Capture the cell that displays the provided text and extract its (x, y) central coordinate. 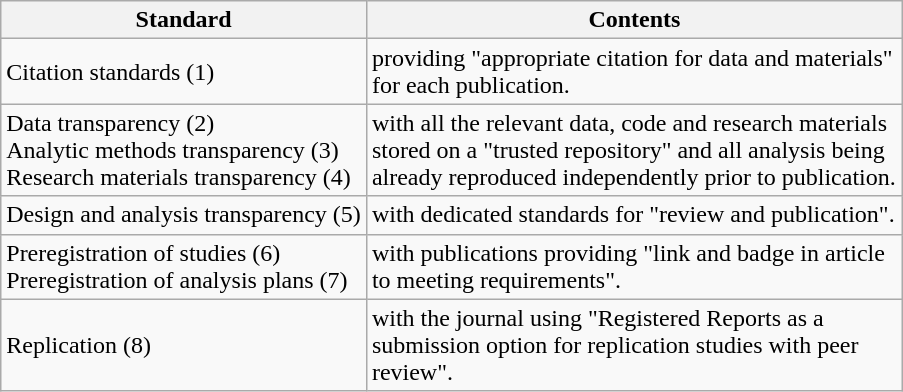
providing "appropriate citation for data and materials" for each publication. (634, 72)
with dedicated standards for "review and publication". (634, 215)
Design and analysis transparency (5) (184, 215)
with publications providing "link and badge in article to meeting requirements". (634, 266)
Data transparency (2)Analytic methods transparency (3)Research materials transparency (4) (184, 150)
with the journal using "Registered Reports as a submission option for replication studies with peer review". (634, 345)
Replication (8) (184, 345)
Contents (634, 20)
Citation standards (1) (184, 72)
Standard (184, 20)
Preregistration of studies (6)Preregistration of analysis plans (7) (184, 266)
